Detect which cell encompasses the target text, then output its [X, Y] center coordinate. 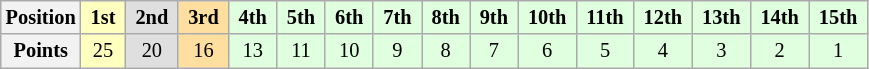
3 [721, 51]
6th [349, 17]
9 [397, 51]
12th [663, 17]
4th [253, 17]
Points [41, 51]
9th [494, 17]
4 [663, 51]
20 [152, 51]
2 [779, 51]
5 [604, 51]
10 [349, 51]
11th [604, 17]
14th [779, 17]
6 [547, 51]
25 [104, 51]
8 [446, 51]
7 [494, 51]
8th [446, 17]
13 [253, 51]
16 [203, 51]
7th [397, 17]
2nd [152, 17]
11 [301, 51]
5th [301, 17]
13th [721, 17]
10th [547, 17]
1 [838, 51]
1st [104, 17]
15th [838, 17]
3rd [203, 17]
Position [41, 17]
